Scan for the cell matching the given text and deliver its (x, y) coordinate at center. 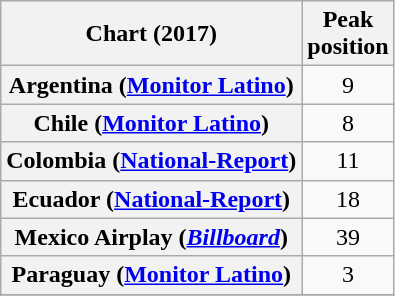
3 (348, 275)
Mexico Airplay (Billboard) (152, 237)
18 (348, 199)
Chile (Monitor Latino) (152, 123)
39 (348, 237)
8 (348, 123)
Colombia (National-Report) (152, 161)
Chart (2017) (152, 34)
11 (348, 161)
Argentina (Monitor Latino) (152, 85)
Ecuador (National-Report) (152, 199)
Paraguay (Monitor Latino) (152, 275)
9 (348, 85)
Peakposition (348, 34)
